Capture the cell that displays the provided text and extract its (x, y) central coordinate. 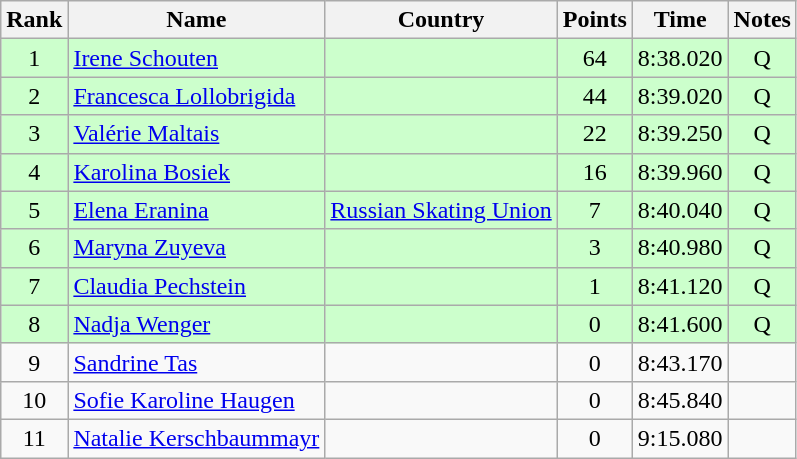
9:15.080 (680, 438)
8:39.250 (680, 134)
8 (34, 324)
16 (594, 172)
Francesca Lollobrigida (196, 96)
Time (680, 20)
2 (34, 96)
Russian Skating Union (441, 210)
8:39.020 (680, 96)
9 (34, 362)
44 (594, 96)
Karolina Bosiek (196, 172)
6 (34, 248)
Rank (34, 20)
8:40.040 (680, 210)
11 (34, 438)
8:39.960 (680, 172)
Sandrine Tas (196, 362)
Irene Schouten (196, 58)
8:41.600 (680, 324)
22 (594, 134)
8:41.120 (680, 286)
Natalie Kerschbaummayr (196, 438)
Claudia Pechstein (196, 286)
Elena Eranina (196, 210)
Valérie Maltais (196, 134)
Sofie Karoline Haugen (196, 400)
10 (34, 400)
Notes (762, 20)
64 (594, 58)
8:45.840 (680, 400)
Country (441, 20)
Name (196, 20)
5 (34, 210)
Points (594, 20)
8:38.020 (680, 58)
Maryna Zuyeva (196, 248)
8:43.170 (680, 362)
4 (34, 172)
8:40.980 (680, 248)
Nadja Wenger (196, 324)
